Return the [x, y] coordinate for the center point of the cell that contains the specified text.  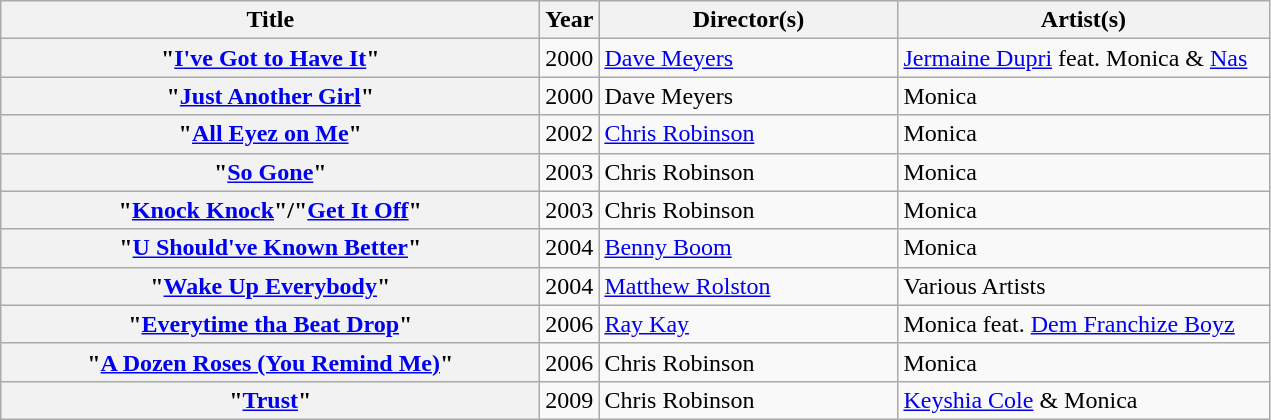
"I've Got to Have It" [270, 58]
"Knock Knock"/"Get It Off" [270, 210]
"A Dozen Roses (You Remind Me)" [270, 362]
Director(s) [748, 20]
"Wake Up Everybody" [270, 286]
"So Gone" [270, 172]
Benny Boom [748, 248]
2002 [570, 134]
"Just Another Girl" [270, 96]
Jermaine Dupri feat. Monica & Nas [1084, 58]
Year [570, 20]
Title [270, 20]
"Trust" [270, 400]
Ray Kay [748, 324]
Various Artists [1084, 286]
2009 [570, 400]
Matthew Rolston [748, 286]
"U Should've Known Better" [270, 248]
"Everytime tha Beat Drop" [270, 324]
Keyshia Cole & Monica [1084, 400]
"All Eyez on Me" [270, 134]
Artist(s) [1084, 20]
Monica feat. Dem Franchize Boyz [1084, 324]
